Capture the cell that displays the provided text and extract its [X, Y] central coordinate. 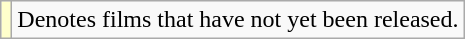
Denotes films that have not yet been released. [238, 20]
